Return [X, Y] of the center of cell containing provided text 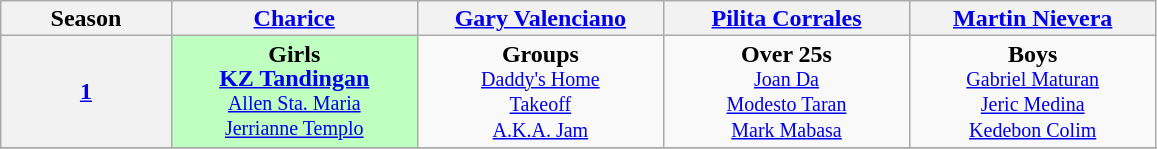
Gary Valenciano [540, 18]
Over 25sJoan DaModesto TaranMark Mabasa [786, 92]
GroupsDaddy's HomeTakeoffA.K.A. Jam [540, 92]
1 [86, 92]
Charice [294, 18]
Pilita Corrales [786, 18]
Martin Nievera [1033, 18]
Season [86, 18]
GirlsKZ TandinganAllen Sta. MariaJerrianne Templo [294, 92]
BoysGabriel MaturanJeric MedinaKedebon Colim [1033, 92]
